For the text-containing cell, return its midpoint in [x, y] coordinate format. 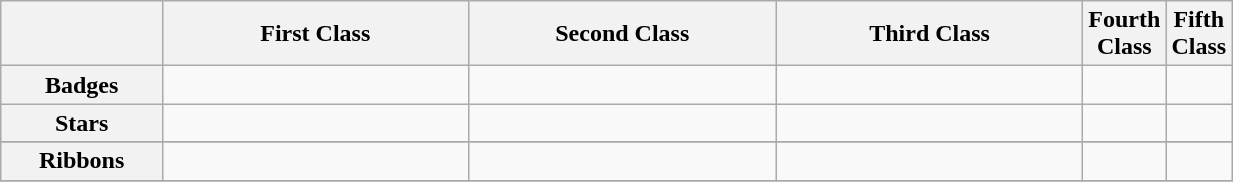
Fifth Class [1199, 34]
Ribbons [82, 161]
Third Class [929, 34]
Badges [82, 85]
Second Class [622, 34]
Fourth Class [1124, 34]
Stars [82, 123]
First Class [315, 34]
